Return (X, Y) of the center of cell containing provided text 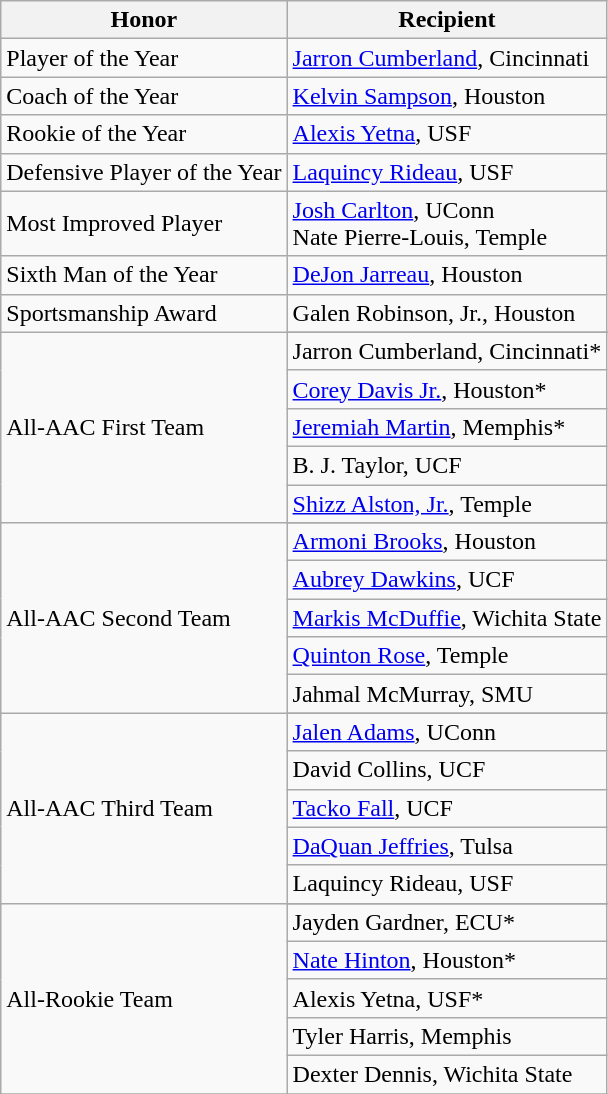
Jarron Cumberland, Cincinnati (447, 58)
Aubrey Dawkins, UCF (447, 580)
Markis McDuffie, Wichita State (447, 618)
DeJon Jarreau, Houston (447, 275)
Nate Hinton, Houston* (447, 960)
Alexis Yetna, USF* (447, 998)
Jalen Adams, UConn (447, 732)
Tacko Fall, UCF (447, 808)
Jahmal McMurray, SMU (447, 694)
Dexter Dennis, Wichita State (447, 1074)
DaQuan Jeffries, Tulsa (447, 846)
Tyler Harris, Memphis (447, 1036)
Coach of the Year (144, 96)
Quinton Rose, Temple (447, 656)
Jeremiah Martin, Memphis* (447, 427)
Shizz Alston, Jr., Temple (447, 503)
Armoni Brooks, Houston (447, 542)
Sixth Man of the Year (144, 275)
Josh Carlton, UConnNate Pierre-Louis, Temple (447, 224)
Galen Robinson, Jr., Houston (447, 313)
Sportsmanship Award (144, 313)
Defensive Player of the Year (144, 172)
Kelvin Sampson, Houston (447, 96)
Rookie of the Year (144, 134)
Player of the Year (144, 58)
All-Rookie Team (144, 998)
Honor (144, 20)
All-AAC Third Team (144, 808)
David Collins, UCF (447, 770)
Most Improved Player (144, 224)
All-AAC First Team (144, 427)
Alexis Yetna, USF (447, 134)
B. J. Taylor, UCF (447, 465)
Jarron Cumberland, Cincinnati* (447, 351)
Corey Davis Jr., Houston* (447, 389)
All-AAC Second Team (144, 618)
Jayden Gardner, ECU* (447, 922)
Recipient (447, 20)
